From the cell containing the given text, extract its center point as [X, Y] coordinate. 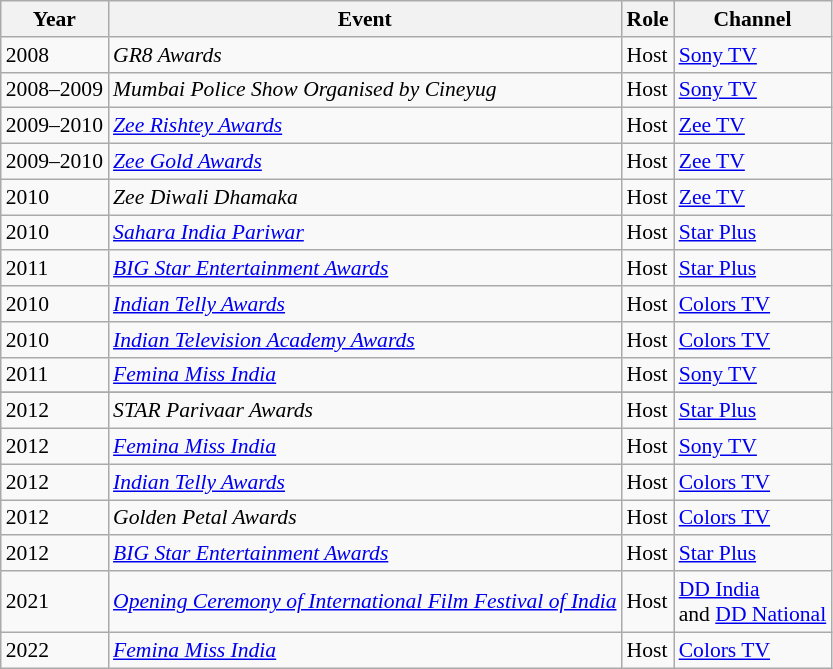
2022 [54, 650]
Year [54, 19]
GR8 Awards [365, 55]
Channel [753, 19]
Zee Rishtey Awards [365, 126]
2008–2009 [54, 90]
Event [365, 19]
2008 [54, 55]
2021 [54, 602]
Mumbai Police Show Organised by Cineyug [365, 90]
Opening Ceremony of International Film Festival of India [365, 602]
Zee Diwali Dhamaka [365, 197]
STAR Parivaar Awards [365, 411]
Role [648, 19]
Zee Gold Awards [365, 162]
Golden Petal Awards [365, 518]
DD India and DD National [753, 602]
Sahara India Pariwar [365, 233]
Indian Television Academy Awards [365, 340]
